Output the (x, y) coordinate of the center of the cell containing the given text.  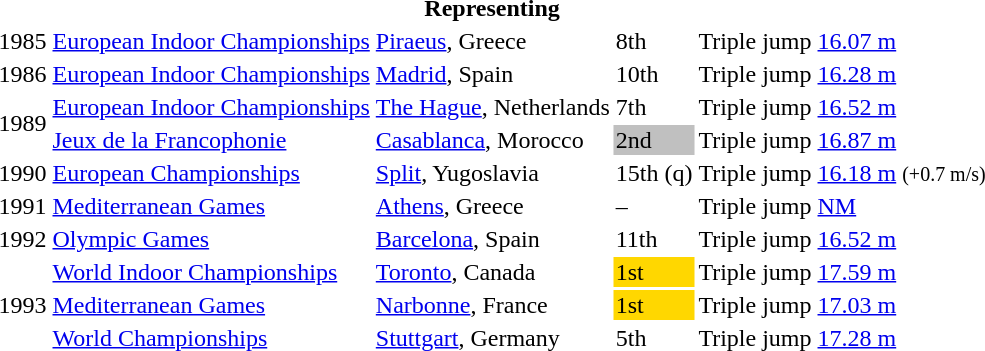
Barcelona, Spain (492, 239)
11th (654, 239)
Athens, Greece (492, 206)
European Championships (211, 173)
Split, Yugoslavia (492, 173)
– (654, 206)
7th (654, 107)
8th (654, 41)
Madrid, Spain (492, 74)
10th (654, 74)
Casablanca, Morocco (492, 140)
The Hague, Netherlands (492, 107)
Jeux de la Francophonie (211, 140)
Olympic Games (211, 239)
Piraeus, Greece (492, 41)
Toronto, Canada (492, 272)
15th (q) (654, 173)
Narbonne, France (492, 305)
World Indoor Championships (211, 272)
2nd (654, 140)
